Return the (x, y) coordinate for the center point of the cell that contains the specified text.  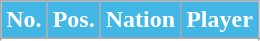
No. (24, 20)
Player (220, 20)
Nation (140, 20)
Pos. (74, 20)
